Search for the cell housing the specified text and yield its [X, Y] center coordinate. 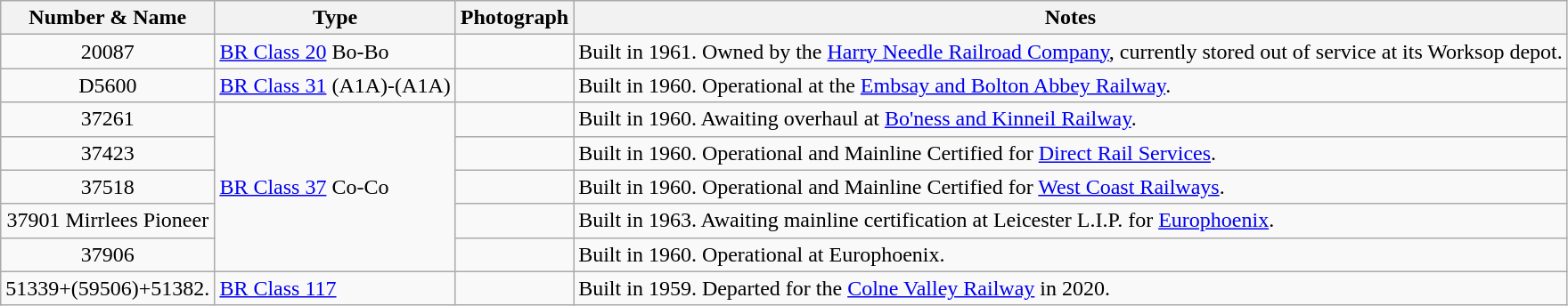
Notes [1071, 18]
Built in 1959. Departed for the Colne Valley Railway in 2020. [1071, 288]
20087 [108, 52]
Type [335, 18]
Built in 1960. Operational at the Embsay and Bolton Abbey Railway. [1071, 85]
Built in 1960. Awaiting overhaul at Bo'ness and Kinneil Railway. [1071, 119]
Built in 1961. Owned by the Harry Needle Railroad Company, currently stored out of service at its Worksop depot. [1071, 52]
Number & Name [108, 18]
BR Class 20 Bo-Bo [335, 52]
Built in 1960. Operational and Mainline Certified for Direct Rail Services. [1071, 153]
37906 [108, 254]
37901 Mirrlees Pioneer [108, 221]
37261 [108, 119]
Photograph [514, 18]
BR Class 117 [335, 288]
BR Class 37 Co-Co [335, 187]
Built in 1960. Operational at Europhoenix. [1071, 254]
BR Class 31 (A1A)-(A1A) [335, 85]
Built in 1960. Operational and Mainline Certified for West Coast Railways. [1071, 187]
37423 [108, 153]
51339+(59506)+51382. [108, 288]
Built in 1963. Awaiting mainline certification at Leicester L.I.P. for Europhoenix. [1071, 221]
D5600 [108, 85]
37518 [108, 187]
